Search for the cell housing the specified text and yield its [x, y] center coordinate. 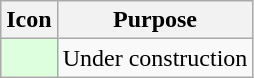
Icon [29, 20]
Purpose [155, 20]
Under construction [155, 58]
